Output the [x, y] coordinate of the center of the cell containing the given text.  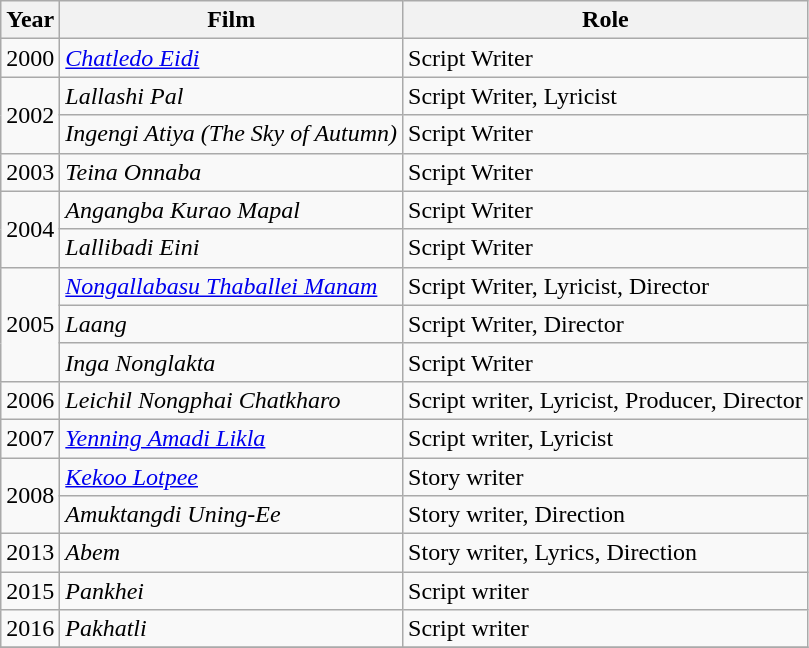
2015 [30, 591]
Story writer, Direction [606, 515]
Yenning Amadi Likla [232, 438]
Film [232, 20]
Year [30, 20]
2006 [30, 400]
2004 [30, 229]
2016 [30, 629]
Script writer, Lyricist [606, 438]
Script Writer, Lyricist [606, 96]
Angangba Kurao Mapal [232, 210]
Role [606, 20]
2000 [30, 58]
Ingengi Atiya (The Sky of Autumn) [232, 134]
Leichil Nongphai Chatkharo [232, 400]
Kekoo Lotpee [232, 477]
2013 [30, 553]
2007 [30, 438]
Pakhatli [232, 629]
Chatledo Eidi [232, 58]
Nongallabasu Thaballei Manam [232, 286]
Script Writer, Lyricist, Director [606, 286]
Script Writer, Director [606, 324]
Story writer, Lyrics, Direction [606, 553]
2008 [30, 496]
Story writer [606, 477]
Inga Nonglakta [232, 362]
Pankhei [232, 591]
Laang [232, 324]
2002 [30, 115]
Teina Onnaba [232, 172]
2003 [30, 172]
Amuktangdi Uning-Ee [232, 515]
Abem [232, 553]
Lallibadi Eini [232, 248]
2005 [30, 324]
Lallashi Pal [232, 96]
Script writer, Lyricist, Producer, Director [606, 400]
